Locate the cell with the specified text and output its [x, y] center coordinate. 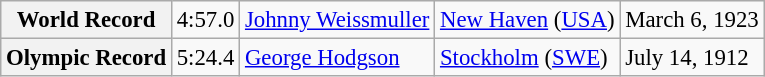
5:24.4 [205, 58]
George Hodgson [338, 58]
March 6, 1923 [692, 20]
4:57.0 [205, 20]
Olympic Record [86, 58]
Johnny Weissmuller [338, 20]
July 14, 1912 [692, 58]
World Record [86, 20]
New Haven (USA) [528, 20]
Stockholm (SWE) [528, 58]
